Capture the cell that displays the provided text and extract its [X, Y] central coordinate. 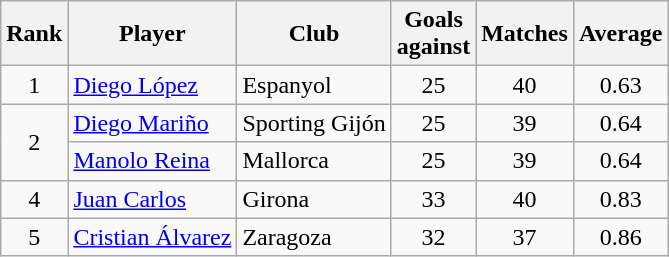
Manolo Reina [152, 161]
Goalsagainst [433, 34]
5 [34, 237]
Player [152, 34]
Rank [34, 34]
Diego López [152, 85]
37 [525, 237]
2 [34, 142]
Sporting Gijón [314, 123]
0.83 [620, 199]
33 [433, 199]
Club [314, 34]
4 [34, 199]
Juan Carlos [152, 199]
0.63 [620, 85]
1 [34, 85]
Mallorca [314, 161]
Average [620, 34]
Matches [525, 34]
Diego Mariño [152, 123]
Cristian Álvarez [152, 237]
0.86 [620, 237]
32 [433, 237]
Girona [314, 199]
Zaragoza [314, 237]
Espanyol [314, 85]
